Scan for the cell matching the given text and deliver its [X, Y] coordinate at center. 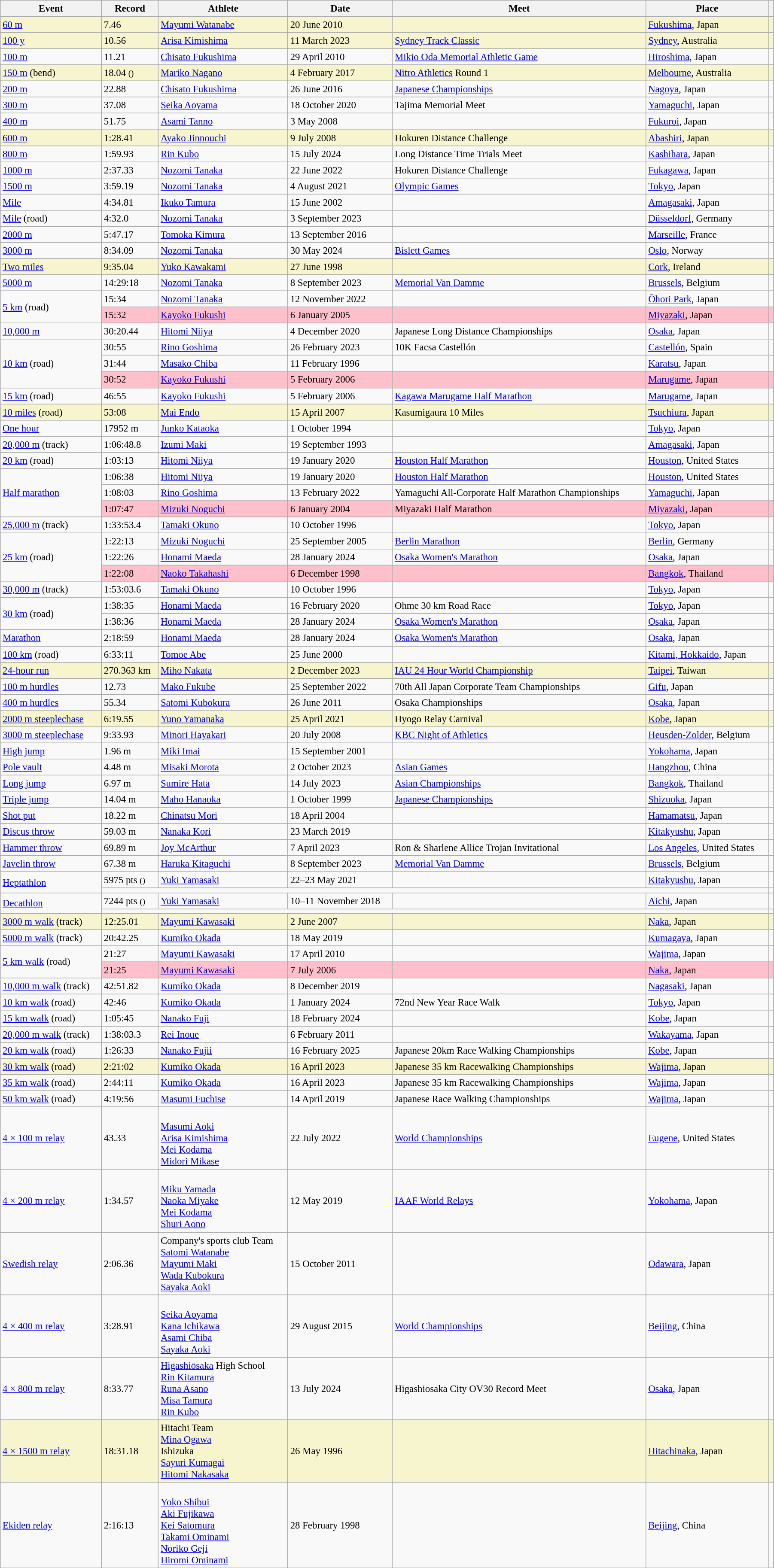
8:34.09 [130, 251]
Seika AoyamaKana IchikawaAsami ChibaSayaka Aoki [223, 1326]
1:53:03.6 [130, 590]
3 May 2008 [340, 122]
Ikuko Tamura [223, 202]
400 m hurdles [51, 702]
43.33 [130, 1138]
3:59.19 [130, 186]
27 June 1998 [340, 267]
42:51.82 [130, 986]
22–23 May 2021 [340, 880]
15 April 2007 [340, 412]
11 March 2023 [340, 41]
70th All Japan Corporate Team Championships [519, 687]
Company's sports club TeamSatomi WatanabeMayumi MakiWada KubokuraSayaka Aoki [223, 1264]
100 y [51, 41]
Osaka Championships [519, 702]
Pole vault [51, 767]
Yuko Kawakami [223, 267]
Swedish relay [51, 1264]
Half marathon [51, 493]
Nagoya, Japan [707, 89]
2:06.36 [130, 1264]
18.04 () [130, 73]
46:55 [130, 396]
1:33:53.4 [130, 525]
2:44:11 [130, 1083]
2:16:13 [130, 1525]
20 July 2008 [340, 735]
Masako Chiba [223, 364]
30 km (road) [51, 614]
Japanese Long Distance Championships [519, 331]
Chinatsu Mori [223, 816]
Asami Tanno [223, 122]
Ohme 30 km Road Race [519, 606]
4 × 1500 m relay [51, 1451]
2 October 2023 [340, 767]
Olympic Games [519, 186]
Düsseldorf, Germany [707, 219]
Maho Hanaoka [223, 799]
16 February 2020 [340, 606]
Sydney, Australia [707, 41]
270.363 km [130, 670]
Meet [519, 9]
20,000 m (track) [51, 444]
400 m [51, 122]
Hamamatsu, Japan [707, 816]
Higashiōsaka High SchoolRin KitamuraRuna AsanoMisa TamuraRin Kubo [223, 1389]
Arisa Kimishima [223, 41]
26 May 1996 [340, 1451]
1:28.41 [130, 138]
Japanese Race Walking Championships [519, 1099]
Mariko Nagano [223, 73]
10 km walk (road) [51, 1002]
6 December 1998 [340, 574]
25 September 2005 [340, 541]
Mile [51, 202]
25 April 2021 [340, 719]
Asian Championships [519, 783]
15:34 [130, 299]
22 July 2022 [340, 1138]
12 November 2022 [340, 299]
30:55 [130, 347]
2:18:59 [130, 638]
2 December 2023 [340, 670]
4 × 800 m relay [51, 1389]
15 km walk (road) [51, 1018]
Masumi AokiArisa KimishimaMei KodamaMidori Mikase [223, 1138]
50 km walk (road) [51, 1099]
15:32 [130, 315]
6 January 2004 [340, 509]
Date [340, 9]
1:26:33 [130, 1051]
4 × 400 m relay [51, 1326]
3000 m steeplechase [51, 735]
26 June 2016 [340, 89]
100 m hurdles [51, 687]
2 June 2007 [340, 921]
Mikio Oda Memorial Athletic Game [519, 57]
5 km (road) [51, 307]
Rin Kubo [223, 154]
IAAF World Relays [519, 1201]
Hyogo Relay Carnival [519, 719]
4 × 100 m relay [51, 1138]
10,000 m [51, 331]
Tajima Memorial Meet [519, 105]
Long Distance Time Trials Meet [519, 154]
5000 m walk (track) [51, 938]
Junko Kataoka [223, 428]
6 January 2005 [340, 315]
200 m [51, 89]
Ayako Jinnouchi [223, 138]
1:06:48.8 [130, 444]
26 February 2023 [340, 347]
Joy McArthur [223, 848]
3000 m walk (track) [51, 921]
Izumi Maki [223, 444]
Ron & Sharlene Allice Trojan Invitational [519, 848]
Long jump [51, 783]
30:52 [130, 380]
High jump [51, 751]
Marathon [51, 638]
7 July 2006 [340, 970]
Shot put [51, 816]
14:29:18 [130, 283]
Oslo, Norway [707, 251]
Castellón, Spain [707, 347]
Shizuoka, Japan [707, 799]
Hangzhou, China [707, 767]
1:38:36 [130, 622]
15 km (road) [51, 396]
69.89 m [130, 848]
1:34.57 [130, 1201]
Taipei, Taiwan [707, 670]
22.88 [130, 89]
4:19:56 [130, 1099]
18 February 2024 [340, 1018]
20,000 m walk (track) [51, 1035]
10K Facsa Castellón [519, 347]
11 February 1996 [340, 364]
21:25 [130, 970]
10.56 [130, 41]
5 km walk (road) [51, 962]
4 February 2017 [340, 73]
Mako Fukube [223, 687]
22 June 2022 [340, 170]
Two miles [51, 267]
9:33.93 [130, 735]
55.34 [130, 702]
30 May 2024 [340, 251]
Decathlon [51, 903]
Seika Aoyama [223, 105]
Event [51, 9]
Javelin throw [51, 864]
Nitro Athletics Round 1 [519, 73]
26 June 2011 [340, 702]
51.75 [130, 122]
One hour [51, 428]
1:06:38 [130, 477]
1:07:47 [130, 509]
Mile (road) [51, 219]
9 July 2008 [340, 138]
Odawara, Japan [707, 1264]
Nanako Fujii [223, 1051]
2:37.33 [130, 170]
Fukushima, Japan [707, 25]
Mai Endo [223, 412]
Misaki Morota [223, 767]
25,000 m (track) [51, 525]
Miyazaki Half Marathon [519, 509]
Cork, Ireland [707, 267]
IAU 24 Hour World Championship [519, 670]
8 December 2019 [340, 986]
20 km walk (road) [51, 1051]
14.04 m [130, 799]
29 April 2010 [340, 57]
600 m [51, 138]
20:42.25 [130, 938]
1:05:45 [130, 1018]
4:32.0 [130, 219]
Hitachinaka, Japan [707, 1451]
3 September 2023 [340, 219]
13 September 2016 [340, 234]
Yuno Yamanaka [223, 719]
Aichi, Japan [707, 901]
Record [130, 9]
Japanese 20km Race Walking Championships [519, 1051]
Marseille, France [707, 234]
28 February 1998 [340, 1525]
Tomoe Abe [223, 654]
31:44 [130, 364]
Miho Nakata [223, 670]
Nanako Fuji [223, 1018]
30:20.44 [130, 331]
9:35.04 [130, 267]
Rei Inoue [223, 1035]
24-hour run [51, 670]
13 July 2024 [340, 1389]
Bislett Games [519, 251]
Place [707, 9]
72nd New Year Race Walk [519, 1002]
Minori Hayakari [223, 735]
Athlete [223, 9]
1:38:03.3 [130, 1035]
5000 m [51, 283]
2000 m steeplechase [51, 719]
25 June 2000 [340, 654]
Karatsu, Japan [707, 364]
Ōhori Park, Japan [707, 299]
20 km (road) [51, 461]
Yamaguchi All-Corporate Half Marathon Championships [519, 493]
15 September 2001 [340, 751]
Miku YamadaNaoka MiyakeMei KodamaShuri Aono [223, 1201]
800 m [51, 154]
Kasumigaura 10 Miles [519, 412]
4.48 m [130, 767]
17 April 2010 [340, 954]
7244 pts () [130, 901]
1.96 m [130, 751]
12.73 [130, 687]
1 October 1994 [340, 428]
Yoko ShibuiAki FujikawaKei SatomuraTakami OminamiNoriko GejiHiromi Ominami [223, 1525]
Berlin, Germany [707, 541]
7 April 2023 [340, 848]
14 July 2023 [340, 783]
15 July 2024 [340, 154]
Eugene, United States [707, 1138]
KBC Night of Athletics [519, 735]
30,000 m (track) [51, 590]
19 September 1993 [340, 444]
21:27 [130, 954]
Melbourne, Australia [707, 73]
Heusden-Zolder, Belgium [707, 735]
Ekiden relay [51, 1525]
4:34.81 [130, 202]
15 October 2011 [340, 1264]
5:47.17 [130, 234]
17952 m [130, 428]
5975 pts () [130, 880]
37.08 [130, 105]
Abashiri, Japan [707, 138]
Naoko Takahashi [223, 574]
1:22:13 [130, 541]
Miki Imai [223, 751]
Sumire Hata [223, 783]
4 August 2021 [340, 186]
16 February 2025 [340, 1051]
18.22 m [130, 816]
Berlin Marathon [519, 541]
15 June 2002 [340, 202]
1:03:13 [130, 461]
42:46 [130, 1002]
1:38:35 [130, 606]
2000 m [51, 234]
6:33:11 [130, 654]
Gifu, Japan [707, 687]
13 February 2022 [340, 493]
25 September 2022 [340, 687]
25 km (road) [51, 557]
300 m [51, 105]
Hammer throw [51, 848]
10 miles (road) [51, 412]
6:19.55 [130, 719]
100 km (road) [51, 654]
20 June 2010 [340, 25]
Los Angeles, United States [707, 848]
Fukagawa, Japan [707, 170]
Wakayama, Japan [707, 1035]
10,000 m walk (track) [51, 986]
Discus throw [51, 832]
7.46 [130, 25]
Nagasaki, Japan [707, 986]
3000 m [51, 251]
Kumagaya, Japan [707, 938]
14 April 2019 [340, 1099]
Hiroshima, Japan [707, 57]
12 May 2019 [340, 1201]
18 April 2004 [340, 816]
1:22:08 [130, 574]
150 m (bend) [51, 73]
1:08:03 [130, 493]
Mayumi Watanabe [223, 25]
35 km walk (road) [51, 1083]
11.21 [130, 57]
Nanaka Kori [223, 832]
Sydney Track Classic [519, 41]
29 August 2015 [340, 1326]
30 km walk (road) [51, 1067]
Hitachi TeamMina OgawaIshizukaSayuri KumagaiHitomi Nakasaka [223, 1451]
6 February 2011 [340, 1035]
10 km (road) [51, 363]
59.03 m [130, 832]
Haruka Kitaguchi [223, 864]
18 October 2020 [340, 105]
12:25.01 [130, 921]
10–11 November 2018 [340, 901]
100 m [51, 57]
1:59.93 [130, 154]
Triple jump [51, 799]
Kagawa Marugame Half Marathon [519, 396]
6.97 m [130, 783]
Masumi Fuchise [223, 1099]
Higashiosaka City OV30 Record Meet [519, 1389]
Tomoka Kimura [223, 234]
1 January 2024 [340, 1002]
3:28.91 [130, 1326]
1:22:26 [130, 557]
8:33.77 [130, 1389]
60 m [51, 25]
Asian Games [519, 767]
Satomi Kubokura [223, 702]
1500 m [51, 186]
18:31.18 [130, 1451]
Fukuroi, Japan [707, 122]
Tsuchiura, Japan [707, 412]
4 December 2020 [340, 331]
1000 m [51, 170]
4 × 200 m relay [51, 1201]
2:21:02 [130, 1067]
Kashihara, Japan [707, 154]
67.38 m [130, 864]
53:08 [130, 412]
Kitami, Hokkaido, Japan [707, 654]
1 October 1999 [340, 799]
Heptathlon [51, 882]
18 May 2019 [340, 938]
23 March 2019 [340, 832]
